From the cell containing the given text, extract its center point as [x, y] coordinate. 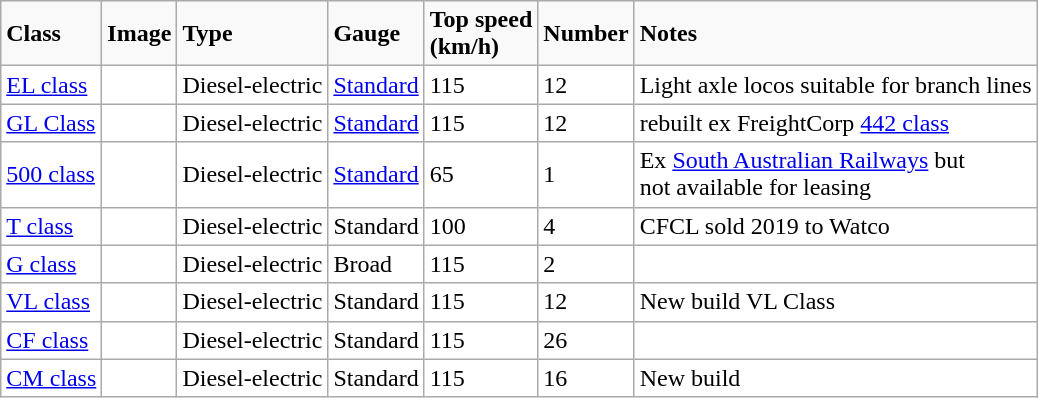
Class [52, 34]
26 [586, 340]
CF class [52, 340]
Type [252, 34]
4 [586, 226]
VL class [52, 302]
EL class [52, 85]
500 class [52, 174]
Image [140, 34]
Notes [836, 34]
rebuilt ex FreightCorp 442 class [836, 123]
Gauge [376, 34]
New build VL Class [836, 302]
Light axle locos suitable for branch lines [836, 85]
New build [836, 378]
Ex South Australian Railways butnot available for leasing [836, 174]
16 [586, 378]
1 [586, 174]
GL Class [52, 123]
Number [586, 34]
Broad [376, 264]
Top speed(km/h) [481, 34]
T class [52, 226]
G class [52, 264]
CM class [52, 378]
100 [481, 226]
65 [481, 174]
2 [586, 264]
CFCL sold 2019 to Watco [836, 226]
